Search for the cell housing the specified text and yield its [X, Y] center coordinate. 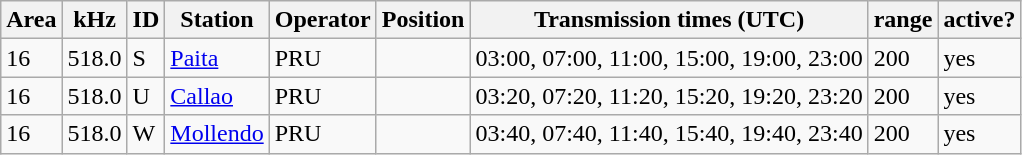
active? [980, 20]
03:40, 07:40, 11:40, 15:40, 19:40, 23:40 [669, 134]
ID [146, 20]
Mollendo [217, 134]
Callao [217, 96]
U [146, 96]
03:00, 07:00, 11:00, 15:00, 19:00, 23:00 [669, 58]
kHz [94, 20]
Paita [217, 58]
Station [217, 20]
Position [423, 20]
Area [32, 20]
range [903, 20]
Transmission times (UTC) [669, 20]
W [146, 134]
S [146, 58]
03:20, 07:20, 11:20, 15:20, 19:20, 23:20 [669, 96]
Operator [322, 20]
